Identify which cell holds the provided text, then report its (x, y) central coordinate. 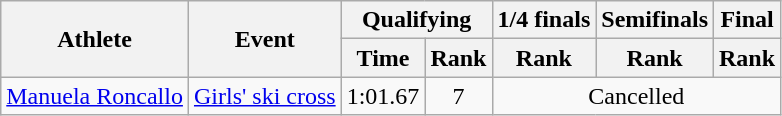
Qualifying (416, 20)
Cancelled (636, 96)
1:01.67 (383, 96)
Athlete (95, 39)
Event (264, 39)
1/4 finals (544, 20)
Time (383, 58)
Semifinals (655, 20)
7 (458, 96)
Girls' ski cross (264, 96)
Final (748, 20)
Manuela Roncallo (95, 96)
